Identify which cell holds the provided text, then report its [X, Y] central coordinate. 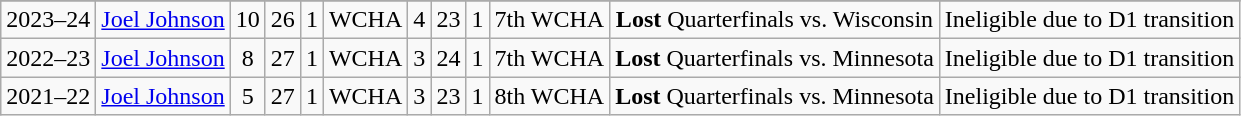
8 [248, 58]
2021–22 [48, 96]
4 [420, 20]
24 [448, 58]
Lost Quarterfinals vs. Wisconsin [775, 20]
5 [248, 96]
2023–24 [48, 20]
26 [282, 20]
8th WCHA [550, 96]
2022–23 [48, 58]
10 [248, 20]
